Provide the [X, Y] coordinate of the cell's center where the given text is located.  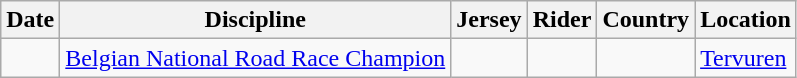
Jersey [489, 20]
Belgian National Road Race Champion [256, 58]
Rider [562, 20]
Tervuren [746, 58]
Date [30, 20]
Discipline [256, 20]
Country [646, 20]
Location [746, 20]
